For the text-containing cell, return its midpoint in (X, Y) coordinate format. 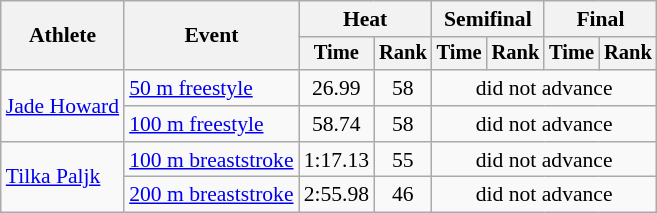
Semifinal (488, 19)
55 (403, 160)
58.74 (336, 124)
50 m freestyle (211, 88)
2:55.98 (336, 195)
Tilka Paljk (62, 178)
Event (211, 36)
100 m freestyle (211, 124)
46 (403, 195)
Heat (366, 19)
26.99 (336, 88)
1:17.13 (336, 160)
200 m breaststroke (211, 195)
Jade Howard (62, 106)
100 m breaststroke (211, 160)
Athlete (62, 36)
Final (600, 19)
